Provide the [X, Y] coordinate of the cell's center where the given text is located.  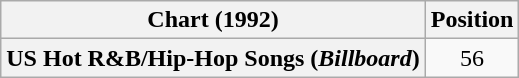
US Hot R&B/Hip-Hop Songs (Billboard) [213, 58]
56 [472, 58]
Chart (1992) [213, 20]
Position [472, 20]
